For the text-containing cell, return its midpoint in (X, Y) coordinate format. 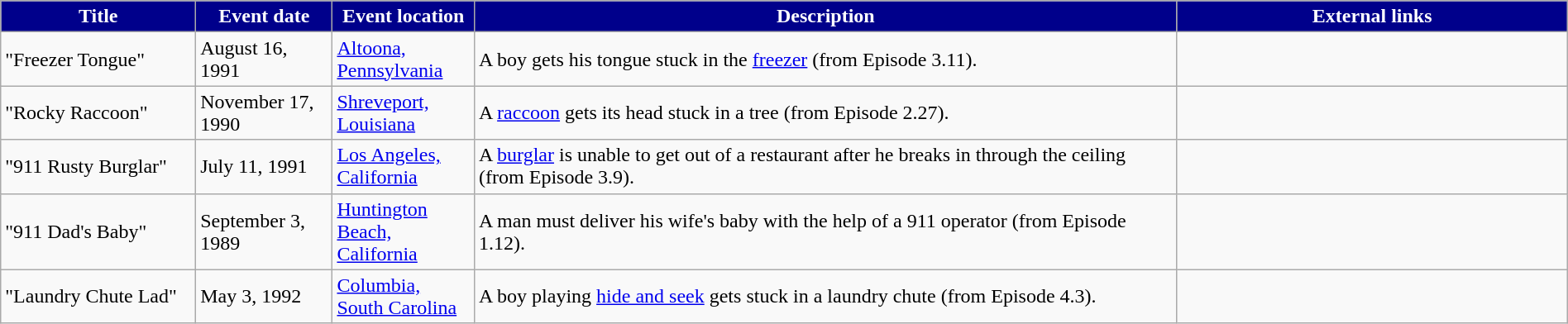
Los Angeles, California (404, 167)
"Rocky Raccoon" (98, 112)
A boy playing hide and seek gets stuck in a laundry chute (from Episode 4.3). (826, 296)
Columbia, South Carolina (404, 296)
May 3, 1992 (265, 296)
Altoona, Pennsylvania (404, 60)
Huntington Beach, California (404, 231)
"Laundry Chute Lad" (98, 296)
Event date (265, 17)
Description (826, 17)
A boy gets his tongue stuck in the freezer (from Episode 3.11). (826, 60)
A raccoon gets its head stuck in a tree (from Episode 2.27). (826, 112)
A man must deliver his wife's baby with the help of a 911 operator (from Episode 1.12). (826, 231)
Shreveport, Louisiana (404, 112)
Event location (404, 17)
External links (1372, 17)
"911 Rusty Burglar" (98, 167)
July 11, 1991 (265, 167)
Title (98, 17)
A burglar is unable to get out of a restaurant after he breaks in through the ceiling (from Episode 3.9). (826, 167)
"911 Dad's Baby" (98, 231)
November 17, 1990 (265, 112)
"Freezer Tongue" (98, 60)
August 16, 1991 (265, 60)
September 3, 1989 (265, 231)
